Return [X, Y] of the center of cell containing provided text 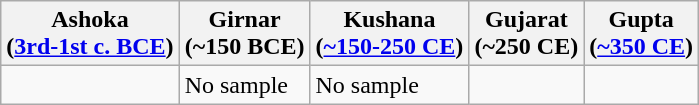
Gujarat(~250 CE) [526, 34]
Gupta(~350 CE) [642, 34]
Kushana(~150-250 CE) [390, 34]
Girnar(~150 BCE) [244, 34]
Ashoka(3rd-1st c. BCE) [90, 34]
